Extract the [x, y] coordinate from the center of the cell holding the provided text.  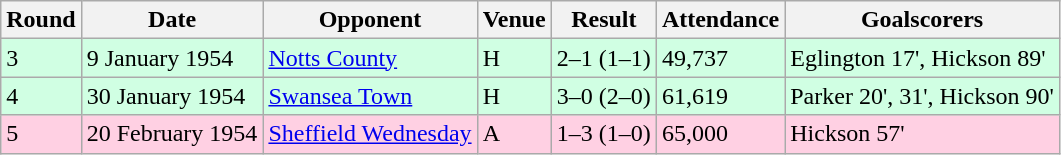
49,737 [720, 58]
4 [41, 96]
Parker 20', 31', Hickson 90' [922, 96]
30 January 1954 [172, 96]
Eglington 17', Hickson 89' [922, 58]
Sheffield Wednesday [370, 134]
20 February 1954 [172, 134]
65,000 [720, 134]
Goalscorers [922, 20]
2–1 (1–1) [604, 58]
A [514, 134]
Venue [514, 20]
Notts County [370, 58]
Result [604, 20]
61,619 [720, 96]
Round [41, 20]
3 [41, 58]
Swansea Town [370, 96]
1–3 (1–0) [604, 134]
Attendance [720, 20]
3–0 (2–0) [604, 96]
5 [41, 134]
9 January 1954 [172, 58]
Opponent [370, 20]
Hickson 57' [922, 134]
Date [172, 20]
